Capture the cell that displays the provided text and extract its [X, Y] central coordinate. 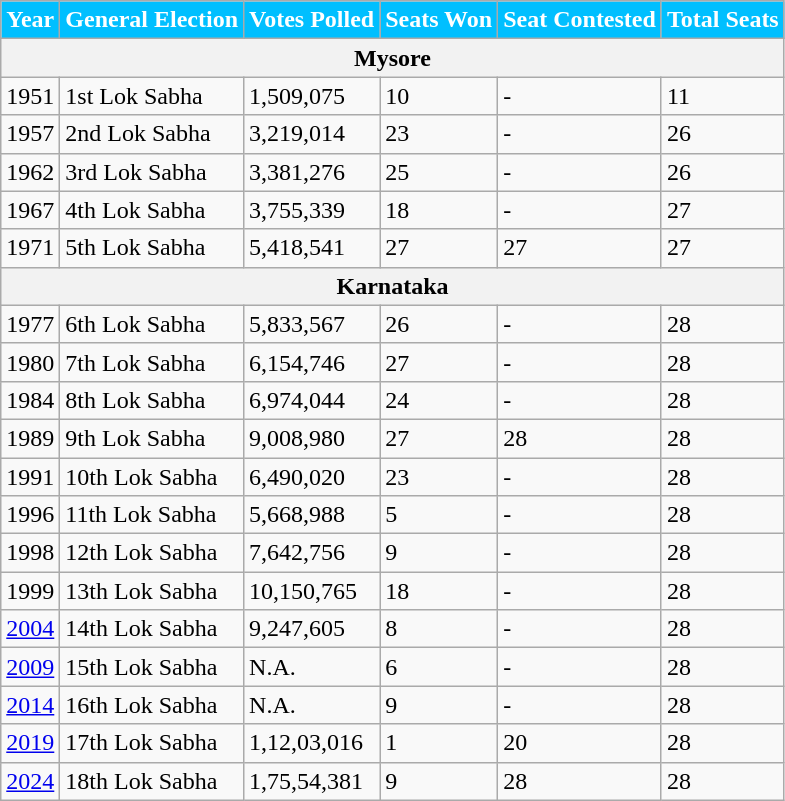
2024 [30, 781]
9th Lok Sabha [152, 438]
5th Lok Sabha [152, 248]
Votes Polled [312, 20]
1 [439, 743]
5,833,567 [312, 324]
Year [30, 20]
12th Lok Sabha [152, 553]
1998 [30, 553]
8th Lok Sabha [152, 400]
2019 [30, 743]
3rd Lok Sabha [152, 172]
Mysore [392, 58]
6,490,020 [312, 477]
1991 [30, 477]
Karnataka [392, 286]
2004 [30, 629]
2014 [30, 705]
10th Lok Sabha [152, 477]
5,668,988 [312, 515]
1967 [30, 210]
1980 [30, 362]
3,219,014 [312, 134]
Seat Contested [580, 20]
1957 [30, 134]
Seats Won [439, 20]
4th Lok Sabha [152, 210]
6,974,044 [312, 400]
14th Lok Sabha [152, 629]
1999 [30, 591]
1,509,075 [312, 96]
1977 [30, 324]
3,381,276 [312, 172]
25 [439, 172]
11 [722, 96]
24 [439, 400]
11th Lok Sabha [152, 515]
20 [580, 743]
1984 [30, 400]
8 [439, 629]
7,642,756 [312, 553]
1951 [30, 96]
General Election [152, 20]
7th Lok Sabha [152, 362]
2nd Lok Sabha [152, 134]
5,418,541 [312, 248]
9,008,980 [312, 438]
18th Lok Sabha [152, 781]
1,12,03,016 [312, 743]
1,75,54,381 [312, 781]
17th Lok Sabha [152, 743]
6 [439, 667]
Total Seats [722, 20]
1971 [30, 248]
10 [439, 96]
3,755,339 [312, 210]
2009 [30, 667]
1989 [30, 438]
15th Lok Sabha [152, 667]
1962 [30, 172]
13th Lok Sabha [152, 591]
9,247,605 [312, 629]
6th Lok Sabha [152, 324]
5 [439, 515]
16th Lok Sabha [152, 705]
6,154,746 [312, 362]
10,150,765 [312, 591]
1996 [30, 515]
1st Lok Sabha [152, 96]
